From the cell containing the given text, extract its center point as (X, Y) coordinate. 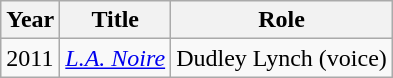
Role (282, 20)
Year (30, 20)
2011 (30, 58)
Dudley Lynch (voice) (282, 58)
L.A. Noire (116, 58)
Title (116, 20)
